Output the (X, Y) coordinate of the center of the cell containing the given text.  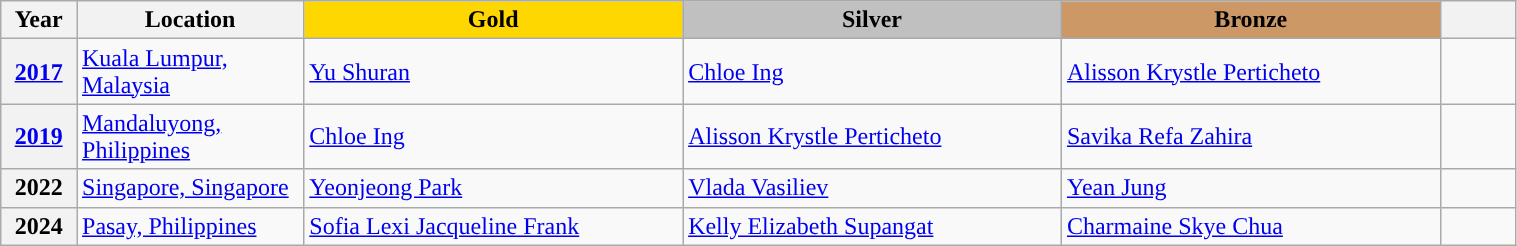
2019 (39, 136)
Sofia Lexi Jacqueline Frank (494, 226)
Bronze (1250, 20)
Mandaluyong, Philippines (190, 136)
Kuala Lumpur, Malaysia (190, 72)
Yu Shuran (494, 72)
2017 (39, 72)
Vlada Vasiliev (872, 188)
Location (190, 20)
Gold (494, 20)
Charmaine Skye Chua (1250, 226)
2024 (39, 226)
Yean Jung (1250, 188)
Savika Refa Zahira (1250, 136)
Pasay, Philippines (190, 226)
Kelly Elizabeth Supangat (872, 226)
Year (39, 20)
2022 (39, 188)
Silver (872, 20)
Singapore, Singapore (190, 188)
Yeonjeong Park (494, 188)
